Extract the [X, Y] coordinate from the center of the cell holding the provided text.  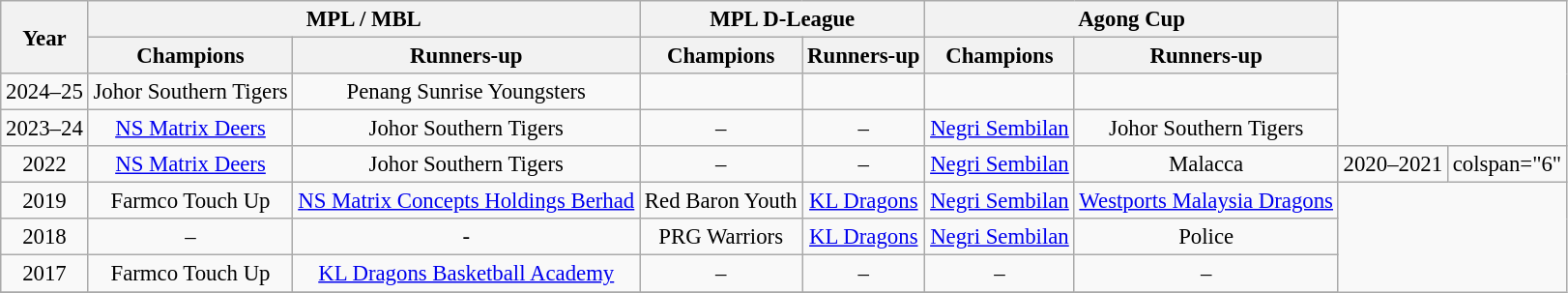
PRG Warriors [721, 237]
Malacca [1206, 164]
- [466, 237]
Police [1206, 237]
Red Baron Youth [721, 201]
MPL D-League [783, 19]
2020–2021 [1392, 164]
2022 [44, 164]
2017 [44, 274]
2023–24 [44, 129]
2018 [44, 237]
colspan="6" [1506, 164]
Year [44, 37]
Penang Sunrise Youngsters [466, 92]
2019 [44, 201]
KL Dragons Basketball Academy [466, 274]
Westports Malaysia Dragons [1206, 201]
NS Matrix Concepts Holdings Berhad [466, 201]
MPL / MBL [363, 19]
2024–25 [44, 92]
Agong Cup [1131, 19]
